Find where the given text appears and provide that cell's center as (X, Y) coordinate. 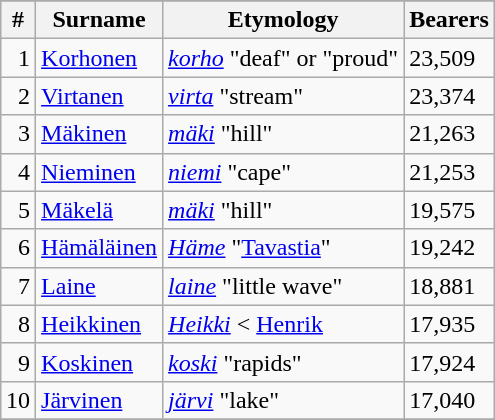
1 (18, 58)
järvi "lake" (284, 400)
21,263 (450, 134)
5 (18, 210)
Bearers (450, 20)
koski "rapids" (284, 362)
17,935 (450, 324)
# (18, 20)
4 (18, 172)
6 (18, 248)
Surname (100, 20)
Heikkinen (100, 324)
19,575 (450, 210)
virta "stream" (284, 96)
3 (18, 134)
Heikki < Henrik (284, 324)
9 (18, 362)
Mäkelä (100, 210)
23,374 (450, 96)
Virtanen (100, 96)
Järvinen (100, 400)
18,881 (450, 286)
korho "deaf" or "proud" (284, 58)
Korhonen (100, 58)
Nieminen (100, 172)
21,253 (450, 172)
19,242 (450, 248)
niemi "cape" (284, 172)
17,924 (450, 362)
17,040 (450, 400)
Koskinen (100, 362)
10 (18, 400)
23,509 (450, 58)
laine "little wave" (284, 286)
Hämäläinen (100, 248)
2 (18, 96)
7 (18, 286)
Mäkinen (100, 134)
8 (18, 324)
Häme "Tavastia" (284, 248)
Laine (100, 286)
Etymology (284, 20)
